Identify which cell holds the provided text, then report its [x, y] central coordinate. 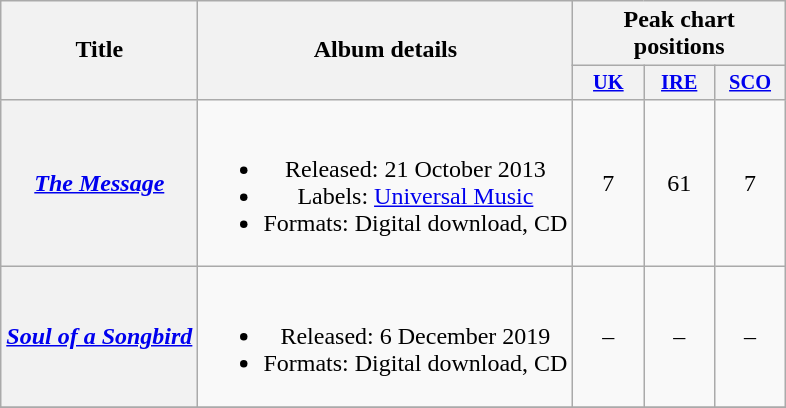
Released: 21 October 2013Labels: Universal MusicFormats: Digital download, CD [386, 182]
Released: 6 December 2019Formats: Digital download, CD [386, 337]
Album details [386, 50]
Soul of a Songbird [100, 337]
UK [608, 83]
61 [680, 182]
SCO [750, 83]
The Message [100, 182]
IRE [680, 83]
Peak chart positions [680, 34]
Title [100, 50]
